Find where the given text appears and provide that cell's center as [X, Y] coordinate. 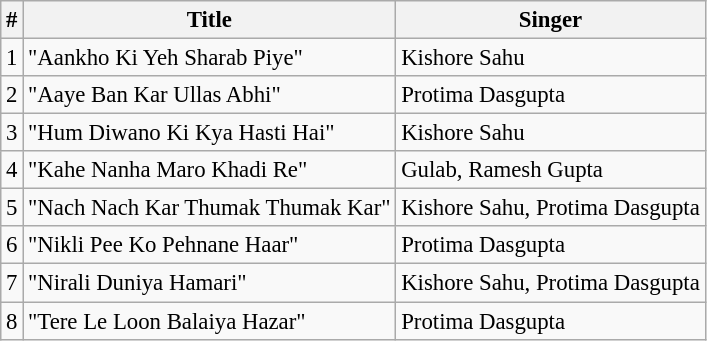
Singer [550, 20]
"Nikli Pee Ko Pehnane Haar" [210, 245]
"Nirali Duniya Hamari" [210, 283]
"Tere Le Loon Balaiya Hazar" [210, 321]
3 [12, 133]
"Hum Diwano Ki Kya Hasti Hai" [210, 133]
Title [210, 20]
"Aaye Ban Kar Ullas Abhi" [210, 95]
"Aankho Ki Yeh Sharab Piye" [210, 58]
Gulab, Ramesh Gupta [550, 170]
# [12, 20]
1 [12, 58]
6 [12, 245]
7 [12, 283]
"Nach Nach Kar Thumak Thumak Kar" [210, 208]
5 [12, 208]
2 [12, 95]
"Kahe Nanha Maro Khadi Re" [210, 170]
8 [12, 321]
4 [12, 170]
